Scan for the cell matching the given text and deliver its [X, Y] coordinate at center. 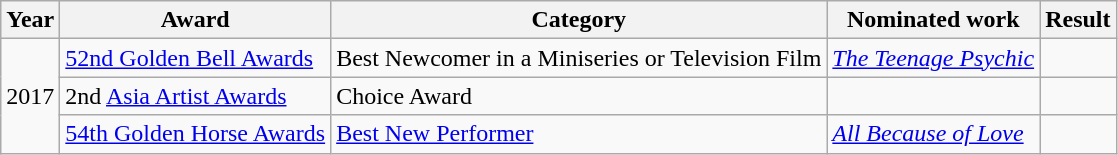
2nd Asia Artist Awards [196, 96]
All Because of Love [934, 134]
52nd Golden Bell Awards [196, 58]
Category [579, 20]
Nominated work [934, 20]
Best New Performer [579, 134]
54th Golden Horse Awards [196, 134]
2017 [30, 96]
Year [30, 20]
Result [1078, 20]
Best Newcomer in a Miniseries or Television Film [579, 58]
Award [196, 20]
The Teenage Psychic [934, 58]
Choice Award [579, 96]
